Detect which cell encompasses the target text, then output its [x, y] center coordinate. 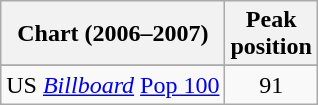
Peakposition [271, 34]
Chart (2006–2007) [113, 34]
91 [271, 85]
US Billboard Pop 100 [113, 85]
